Detect which cell encompasses the target text, then output its (x, y) center coordinate. 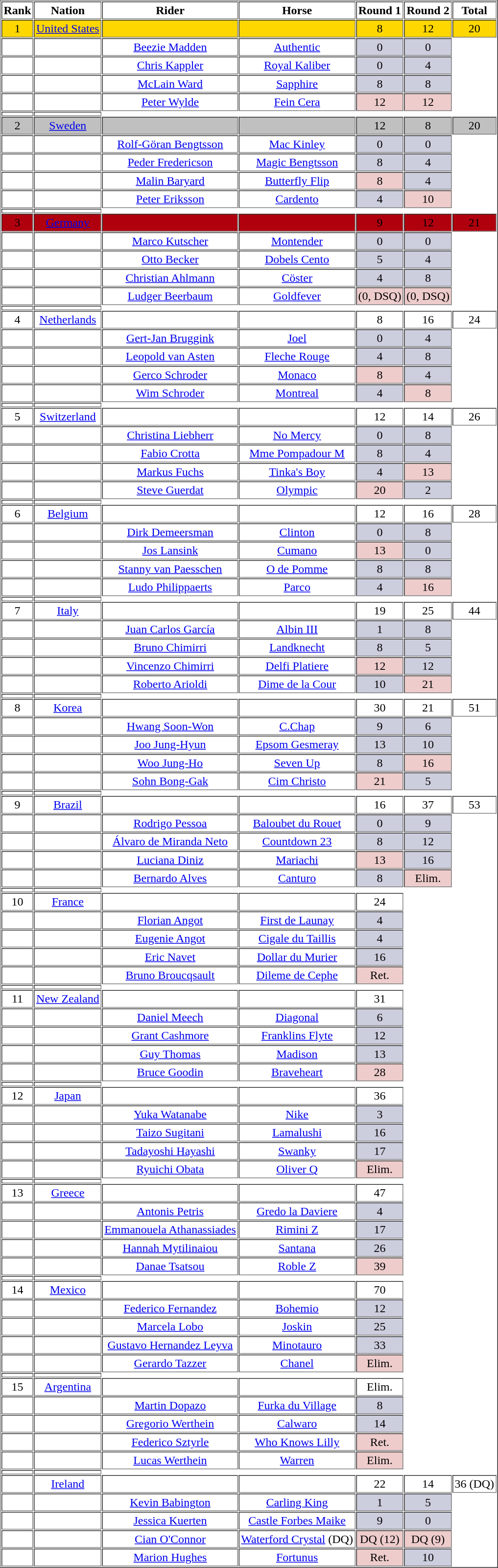
Bruno Chimirri (170, 648)
Marcela Lobo (170, 1327)
C.Chap (297, 726)
Hwang Soon-Won (170, 726)
Fortunus (297, 1557)
Baloubet du Rouet (297, 823)
Warren (297, 1460)
Nation (68, 10)
Roble Z (297, 1266)
Daniel Meech (170, 1017)
Landknecht (297, 648)
Royal Kaliber (297, 66)
Joskin (297, 1327)
France (68, 902)
Peter Eriksson (170, 199)
Malin Baryard (170, 181)
Christina Liebherr (170, 435)
United States (68, 28)
Mexico (68, 1290)
Albin III (297, 629)
Monaco (297, 375)
Olympic (297, 490)
Guy Thomas (170, 1054)
44 (474, 611)
Japan (68, 1096)
15 (18, 1387)
Cim Christo (297, 781)
Horse (297, 10)
Markus Fuchs (170, 472)
Argentina (68, 1387)
Cöster (297, 278)
Juan Carlos García (170, 629)
Greece (68, 1193)
Peter Wylde (170, 102)
Round 1 (380, 10)
47 (380, 1193)
11 (18, 999)
Joel (297, 338)
Ireland (68, 1484)
Ryuichi Obata (170, 1169)
First de Launay (297, 920)
New Zealand (68, 999)
Eric Navet (170, 957)
Italy (68, 611)
Cigale du Taillis (297, 939)
Carling King (297, 1502)
Marco Kutscher (170, 241)
Bruce Goodin (170, 1072)
Rodrigo Pessoa (170, 823)
Florian Angot (170, 920)
Netherlands (68, 319)
Korea (68, 708)
Lamalushi (297, 1133)
Swanky (297, 1151)
Germany (68, 222)
Gregorio Werthein (170, 1424)
Goldfever (297, 296)
Bruno Broucqsault (170, 975)
Nike (297, 1114)
Franklins Flyte (297, 1036)
Sapphire (297, 84)
Diagonal (297, 1017)
Epsom Gesmeray (297, 745)
Taizo Sugitani (170, 1133)
Switzerland (68, 416)
Cumano (297, 551)
Mme Pompadour M (297, 454)
Seven Up (297, 763)
19 (380, 611)
Joo Jung-Hyun (170, 745)
37 (428, 805)
Steve Guerdat (170, 490)
Authentic (297, 47)
Butterfly Flip (297, 181)
O de Pomme (297, 569)
Gustavo Hernandez Leyva (170, 1345)
Bernardo Alves (170, 878)
Luciana Diniz (170, 860)
Antonis Petris (170, 1211)
Beezie Madden (170, 47)
Canturo (297, 878)
Lucas Werthein (170, 1460)
36 (DQ) (474, 1484)
Rimini Z (297, 1230)
McLain Ward (170, 84)
51 (474, 708)
Rider (170, 10)
Jos Lansink (170, 551)
Cardento (297, 199)
Parco (297, 587)
Grant Cashmore (170, 1036)
No Mercy (297, 435)
Cian O'Connor (170, 1539)
Leopold van Asten (170, 357)
Chris Kappler (170, 66)
Sweden (68, 125)
Jessica Kuerten (170, 1521)
36 (380, 1096)
Federico Sztyrle (170, 1442)
Brazil (68, 805)
Dollar du Murier (297, 957)
Stanny van Paesschen (170, 569)
Dime de la Cour (297, 684)
Oliver Q (297, 1169)
Round 2 (428, 10)
Santana (297, 1248)
Fleche Rouge (297, 357)
Woo Jung-Ho (170, 763)
Dileme de Cephe (297, 975)
Fein Cera (297, 102)
Who Knows Lilly (297, 1442)
Delfi Platiere (297, 666)
Furka du Village (297, 1405)
Martin Dopazo (170, 1405)
Chanel (297, 1363)
Emmanouela Athanassiades (170, 1230)
Danae Tsatsou (170, 1266)
Magic Bengtsson (297, 163)
Vincenzo Chimirri (170, 666)
Waterford Crystal (DQ) (297, 1539)
Belgium (68, 514)
7 (18, 611)
Fabio Crotta (170, 454)
Álvaro de Miranda Neto (170, 842)
Eugenie Angot (170, 939)
Roberto Arioldi (170, 684)
Calwaro (297, 1424)
Gerco Schroder (170, 375)
Marion Hughes (170, 1557)
33 (380, 1345)
Montreal (297, 393)
Sohn Bong-Gak (170, 781)
Gert-Jan Bruggink (170, 338)
Peder Fredericson (170, 163)
70 (380, 1290)
Mac Kinley (297, 144)
Ludger Beerbaum (170, 296)
Dobels Cento (297, 260)
DQ (9) (428, 1539)
Kevin Babington (170, 1502)
Montender (297, 241)
Clinton (297, 532)
Tadayoshi Hayashi (170, 1151)
Wim Schroder (170, 393)
Gerardo Tazzer (170, 1363)
30 (380, 708)
Rank (18, 10)
Minotauro (297, 1345)
31 (380, 999)
Rolf-Göran Bengtsson (170, 144)
Braveheart (297, 1072)
39 (380, 1266)
Yuka Watanabe (170, 1114)
Christian Ahlmann (170, 278)
Tinka's Boy (297, 472)
DQ (12) (380, 1539)
Hannah Mytilinaiou (170, 1248)
Total (474, 10)
Otto Becker (170, 260)
Madison (297, 1054)
Federico Fernandez (170, 1308)
Countdown 23 (297, 842)
Bohemio (297, 1308)
Gredo la Daviere (297, 1211)
Ludo Philippaerts (170, 587)
Castle Forbes Maike (297, 1521)
Dirk Demeersman (170, 532)
Mariachi (297, 860)
22 (380, 1484)
53 (474, 805)
